Scan for the cell matching the given text and deliver its [x, y] coordinate at center. 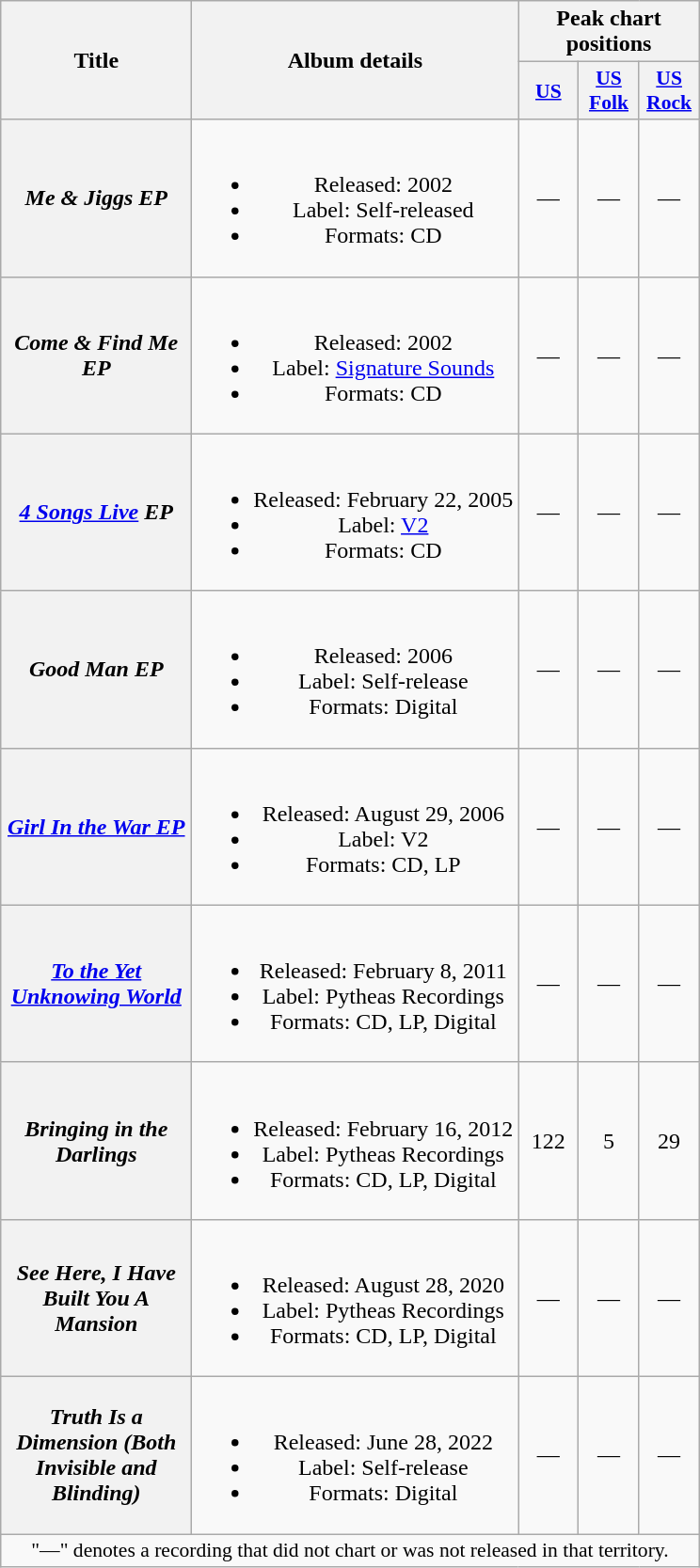
USFolk [609, 90]
122 [549, 1140]
US [549, 90]
Released: August 29, 2006Label: V2Formats: CD, LP [356, 826]
4 Songs Live EP [96, 512]
See Here, I Have Built You A Mansion [96, 1298]
Released: August 28, 2020Label: Pytheas RecordingsFormats: CD, LP, Digital [356, 1298]
Peak chart positions [609, 32]
"—" denotes a recording that did not chart or was not released in that territory. [350, 1550]
Released: 2006Label: Self-releaseFormats: Digital [356, 670]
Girl In the War EP [96, 826]
Good Man EP [96, 670]
Me & Jiggs EP [96, 198]
Truth Is a Dimension (Both Invisible and Blinding) [96, 1454]
To the Yet Unknowing World [96, 984]
Released: February 8, 2011Label: Pytheas RecordingsFormats: CD, LP, Digital [356, 984]
29 [669, 1140]
USRock [669, 90]
Released: 2002Label: Signature SoundsFormats: CD [356, 356]
Come & Find Me EP [96, 356]
Album details [356, 60]
Released: February 22, 2005Label: V2Formats: CD [356, 512]
Bringing in the Darlings [96, 1140]
Released: June 28, 2022Label: Self-releaseFormats: Digital [356, 1454]
Title [96, 60]
Released: February 16, 2012Label: Pytheas RecordingsFormats: CD, LP, Digital [356, 1140]
Released: 2002Label: Self-releasedFormats: CD [356, 198]
5 [609, 1140]
